For the text-containing cell, return its midpoint in (X, Y) coordinate format. 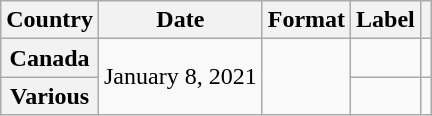
Various (50, 96)
Label (386, 20)
Country (50, 20)
Format (306, 20)
January 8, 2021 (180, 77)
Canada (50, 58)
Date (180, 20)
